Output the (x, y) coordinate of the center of the cell containing the given text.  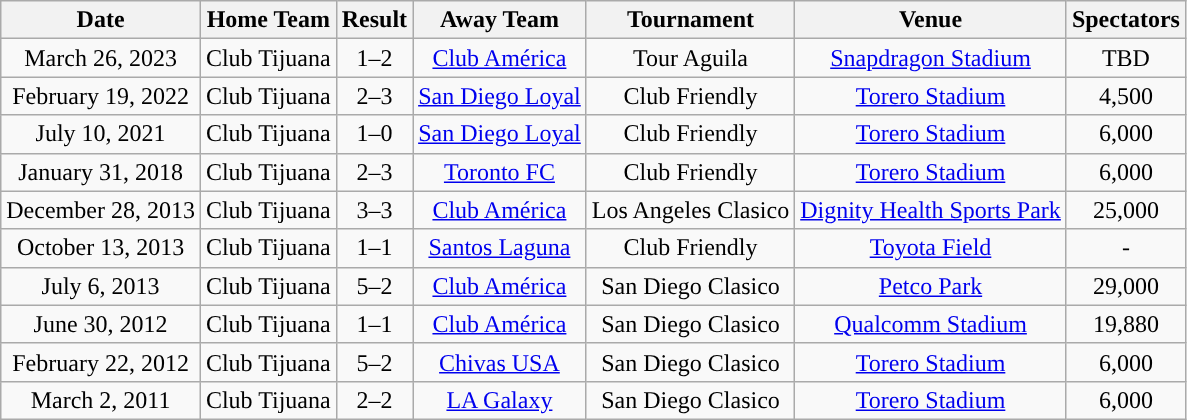
February 19, 2022 (101, 96)
March 26, 2023 (101, 58)
Result (374, 20)
July 10, 2021 (101, 134)
Toronto FC (500, 172)
Away Team (500, 20)
Petco Park (931, 286)
March 2, 2011 (101, 400)
Venue (931, 20)
25,000 (1126, 210)
TBD (1126, 58)
Los Angeles Clasico (690, 210)
October 13, 2013 (101, 248)
June 30, 2012 (101, 324)
Chivas USA (500, 362)
Date (101, 20)
29,000 (1126, 286)
Dignity Health Sports Park (931, 210)
Snapdragon Stadium (931, 58)
1–0 (374, 134)
- (1126, 248)
Tour Aguila (690, 58)
Home Team (268, 20)
February 22, 2012 (101, 362)
Spectators (1126, 20)
January 31, 2018 (101, 172)
2–2 (374, 400)
Santos Laguna (500, 248)
19,880 (1126, 324)
1–2 (374, 58)
3–3 (374, 210)
Qualcomm Stadium (931, 324)
December 28, 2013 (101, 210)
Tournament (690, 20)
July 6, 2013 (101, 286)
LA Galaxy (500, 400)
Toyota Field (931, 248)
4,500 (1126, 96)
